Return [x, y] of the center of cell containing provided text 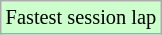
Fastest session lap [81, 17]
